Scan for the cell matching the given text and deliver its (X, Y) coordinate at center. 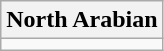
North Arabian (82, 20)
